Extract the (X, Y) coordinate from the center of the cell holding the provided text.  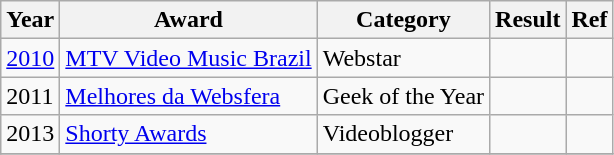
Melhores da Websfera (188, 96)
MTV Video Music Brazil (188, 58)
2010 (30, 58)
Webstar (403, 58)
Category (403, 20)
2011 (30, 96)
Result (528, 20)
2013 (30, 134)
Geek of the Year (403, 96)
Videoblogger (403, 134)
Year (30, 20)
Award (188, 20)
Shorty Awards (188, 134)
Ref (590, 20)
